Return the [X, Y] coordinate for the center point of the cell that contains the specified text.  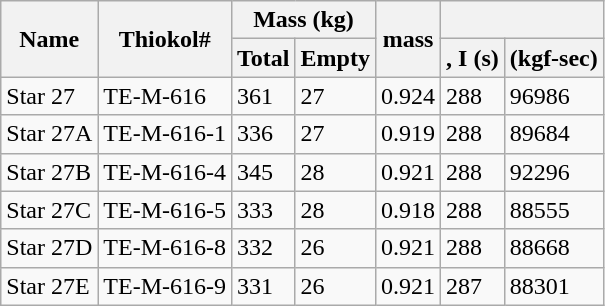
TE-M-616-1 [165, 134]
(kgf-sec) [554, 58]
Star 27B [50, 172]
331 [264, 286]
TE-M-616-9 [165, 286]
Empty [335, 58]
89684 [554, 134]
332 [264, 248]
TE-M-616-4 [165, 172]
88301 [554, 286]
Star 27D [50, 248]
Name [50, 39]
Star 27E [50, 286]
Mass (kg) [304, 20]
Star 27 [50, 96]
88668 [554, 248]
336 [264, 134]
TE-M-616-5 [165, 210]
TE-M-616-8 [165, 248]
333 [264, 210]
Star 27A [50, 134]
Total [264, 58]
361 [264, 96]
96986 [554, 96]
0.924 [408, 96]
88555 [554, 210]
287 [473, 286]
345 [264, 172]
0.918 [408, 210]
92296 [554, 172]
0.919 [408, 134]
mass [408, 39]
, I (s) [473, 58]
Thiokol# [165, 39]
Star 27C [50, 210]
TE-M-616 [165, 96]
